Pinpoint the cell where the given text exists, returning its (X, Y) midpoint coordinate. 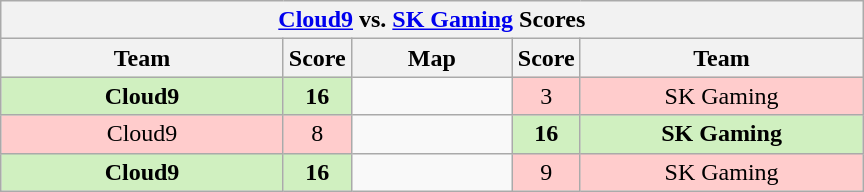
9 (546, 172)
8 (317, 134)
3 (546, 96)
Map (432, 58)
Cloud9 vs. SK Gaming Scores (432, 20)
